Search for the cell housing the specified text and yield its [x, y] center coordinate. 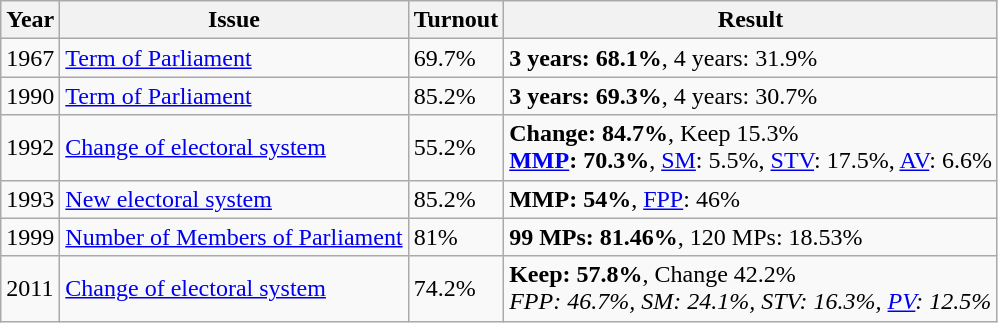
74.2% [456, 288]
3 years: 68.1%, 4 years: 31.9% [751, 58]
1967 [30, 58]
2011 [30, 288]
Number of Members of Parliament [234, 237]
Change: 84.7%, Keep 15.3% MMP: 70.3%, SM: 5.5%, STV: 17.5%, AV: 6.6% [751, 148]
1992 [30, 148]
1999 [30, 237]
3 years: 69.3%, 4 years: 30.7% [751, 96]
Result [751, 20]
Keep: 57.8%, Change 42.2% FPP: 46.7%, SM: 24.1%, STV: 16.3%, PV: 12.5% [751, 288]
Issue [234, 20]
Turnout [456, 20]
MMP: 54%, FPP: 46% [751, 199]
1990 [30, 96]
New electoral system [234, 199]
81% [456, 237]
99 MPs: 81.46%, 120 MPs: 18.53% [751, 237]
55.2% [456, 148]
Year [30, 20]
69.7% [456, 58]
1993 [30, 199]
